Extract the [x, y] coordinate from the center of the cell holding the provided text.  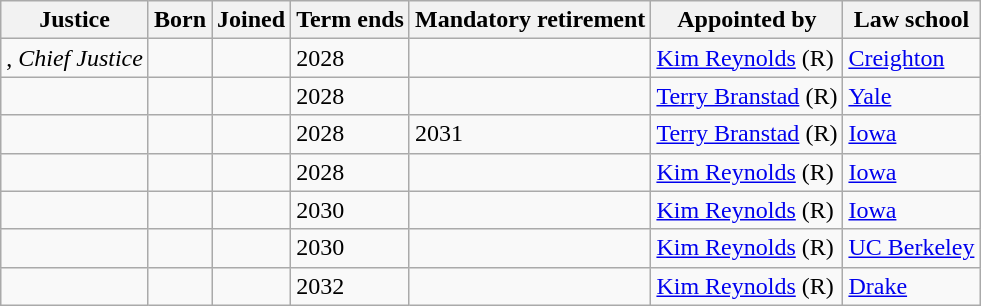
Justice [75, 20]
Born [180, 20]
Law school [912, 20]
Joined [252, 20]
Creighton [912, 58]
Term ends [350, 20]
Mandatory retirement [530, 20]
Yale [912, 96]
2032 [350, 286]
2031 [530, 134]
Appointed by [747, 20]
, Chief Justice [75, 58]
UC Berkeley [912, 248]
Drake [912, 286]
